Return [X, Y] of the center of cell containing provided text 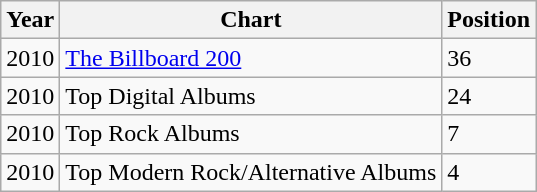
Top Modern Rock/Alternative Albums [251, 172]
Top Digital Albums [251, 96]
36 [489, 58]
Top Rock Albums [251, 134]
Year [30, 20]
Position [489, 20]
7 [489, 134]
The Billboard 200 [251, 58]
24 [489, 96]
4 [489, 172]
Chart [251, 20]
